Return [x, y] of the center of cell containing provided text 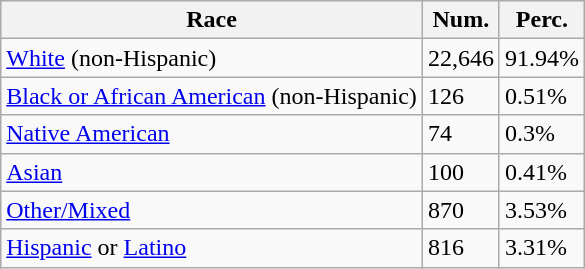
Native American [212, 134]
0.41% [542, 172]
74 [460, 134]
Num. [460, 20]
Race [212, 20]
22,646 [460, 58]
3.31% [542, 248]
Black or African American (non-Hispanic) [212, 96]
Other/Mixed [212, 210]
0.51% [542, 96]
Hispanic or Latino [212, 248]
White (non-Hispanic) [212, 58]
3.53% [542, 210]
Asian [212, 172]
0.3% [542, 134]
870 [460, 210]
91.94% [542, 58]
126 [460, 96]
Perc. [542, 20]
100 [460, 172]
816 [460, 248]
